Determine the (x, y) coordinate at the center of the cell enclosing the given text.  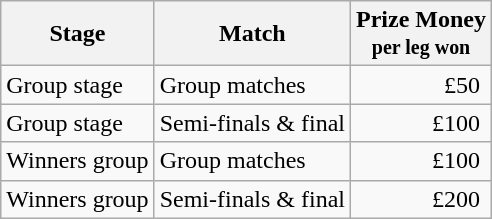
Match (252, 34)
£50 (422, 85)
Prize Money per leg won (422, 34)
Stage (78, 34)
£200 (422, 199)
